Return (x, y) of the center of cell containing provided text 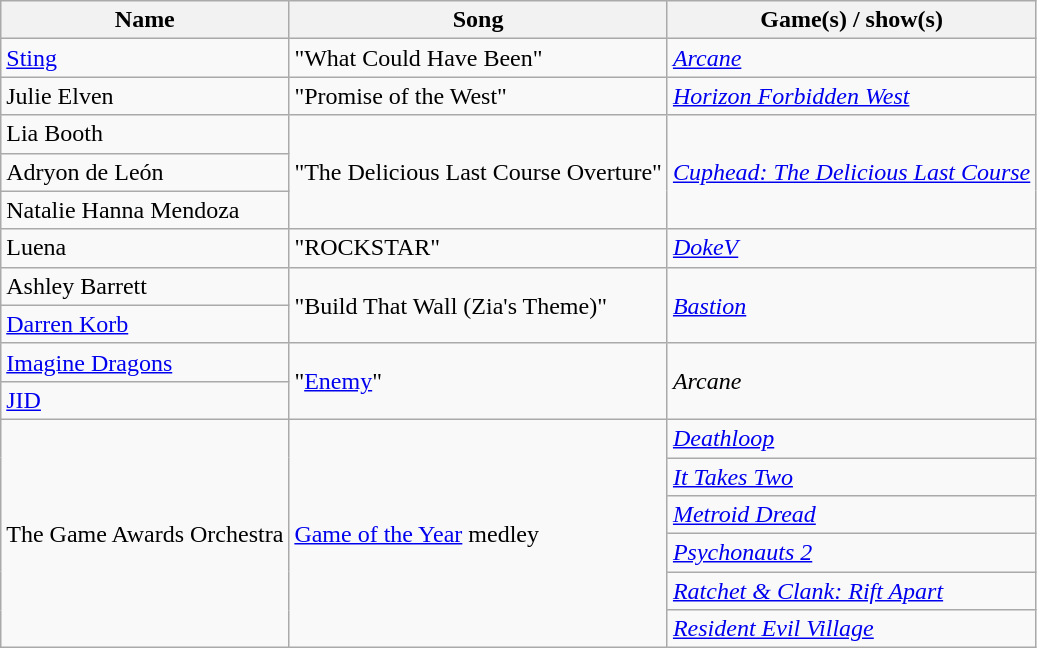
DokeV (851, 248)
"What Could Have Been" (478, 58)
Adryon de León (145, 172)
"The Delicious Last Course Overture" (478, 172)
Deathloop (851, 438)
"Build That Wall (Zia's Theme)" (478, 305)
Name (145, 20)
Horizon Forbidden West (851, 96)
It Takes Two (851, 477)
JID (145, 400)
Metroid Dread (851, 515)
"Promise of the West" (478, 96)
Game of the Year medley (478, 533)
Song (478, 20)
"Enemy" (478, 381)
The Game Awards Orchestra (145, 533)
Cuphead: The Delicious Last Course (851, 172)
Game(s) / show(s) (851, 20)
Ashley Barrett (145, 286)
Ratchet & Clank: Rift Apart (851, 591)
Natalie Hanna Mendoza (145, 210)
Luena (145, 248)
"ROCKSTAR" (478, 248)
Darren Korb (145, 324)
Sting (145, 58)
Lia Booth (145, 134)
Julie Elven (145, 96)
Psychonauts 2 (851, 553)
Resident Evil Village (851, 629)
Bastion (851, 305)
Imagine Dragons (145, 362)
